Detect which cell encompasses the target text, then output its [X, Y] center coordinate. 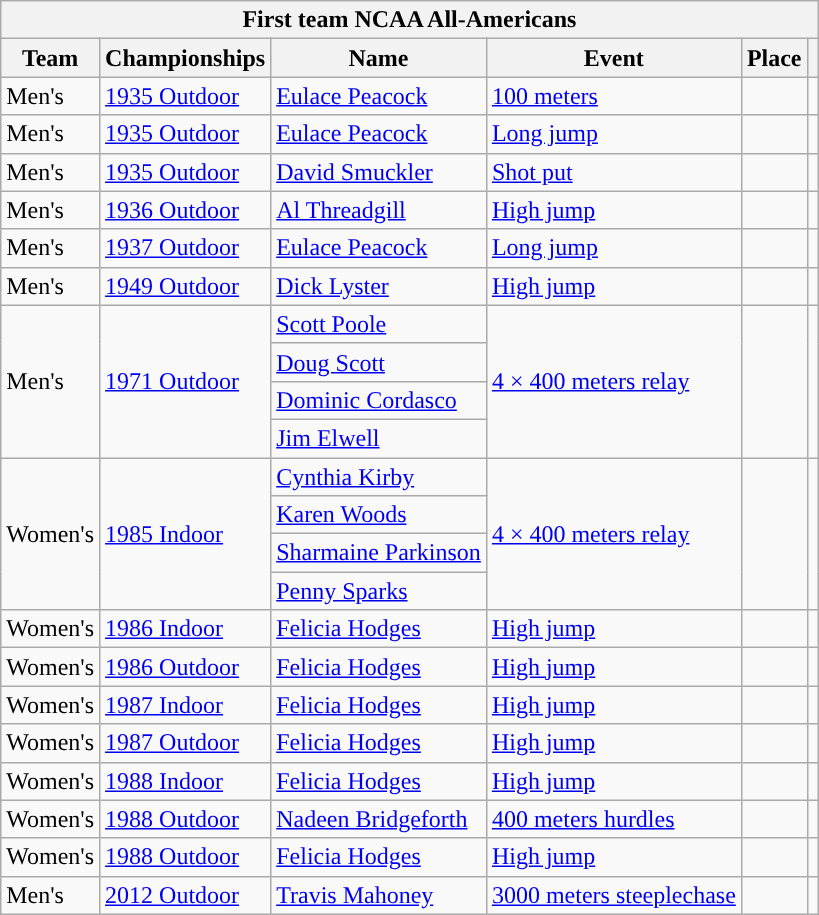
100 meters [614, 96]
Event [614, 58]
Scott Poole [379, 324]
Team [50, 58]
1986 Outdoor [186, 667]
1937 Outdoor [186, 248]
1988 Indoor [186, 781]
Dominic Cordasco [379, 400]
Championships [186, 58]
Name [379, 58]
Shot put [614, 172]
Dick Lyster [379, 286]
1987 Outdoor [186, 743]
1949 Outdoor [186, 286]
1986 Indoor [186, 629]
1971 Outdoor [186, 381]
1985 Indoor [186, 534]
Cynthia Kirby [379, 477]
Karen Woods [379, 515]
David Smuckler [379, 172]
Doug Scott [379, 362]
Penny Sparks [379, 591]
Place [774, 58]
Sharmaine Parkinson [379, 553]
First team NCAA All-Americans [410, 20]
Travis Mahoney [379, 895]
400 meters hurdles [614, 819]
Al Threadgill [379, 210]
2012 Outdoor [186, 895]
1987 Indoor [186, 705]
Jim Elwell [379, 438]
Nadeen Bridgeforth [379, 819]
3000 meters steeplechase [614, 895]
1936 Outdoor [186, 210]
